Capture the cell that displays the provided text and extract its (x, y) central coordinate. 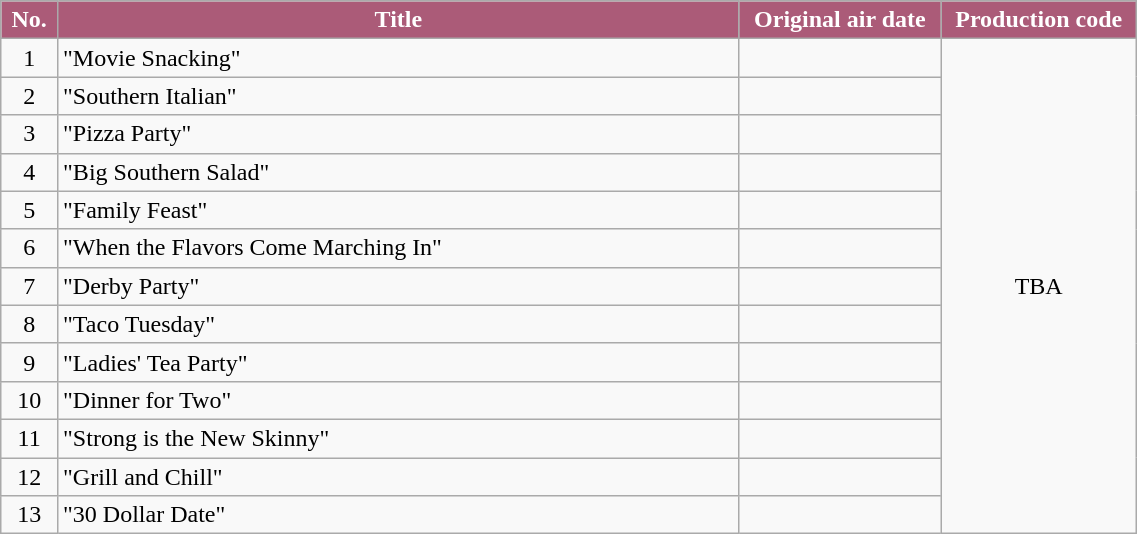
"Southern Italian" (399, 96)
"Pizza Party" (399, 134)
Original air date (840, 20)
Title (399, 20)
8 (30, 324)
TBA (1039, 286)
2 (30, 96)
3 (30, 134)
"30 Dollar Date" (399, 515)
No. (30, 20)
"Grill and Chill" (399, 477)
"Derby Party" (399, 286)
1 (30, 58)
"Strong is the New Skinny" (399, 438)
11 (30, 438)
"Movie Snacking" (399, 58)
"Dinner for Two" (399, 400)
"Family Feast" (399, 210)
"Big Southern Salad" (399, 172)
9 (30, 362)
"When the Flavors Come Marching In" (399, 248)
7 (30, 286)
4 (30, 172)
Production code (1039, 20)
12 (30, 477)
6 (30, 248)
10 (30, 400)
"Taco Tuesday" (399, 324)
"Ladies' Tea Party" (399, 362)
13 (30, 515)
5 (30, 210)
